Find where the given text appears and provide that cell's center as [X, Y] coordinate. 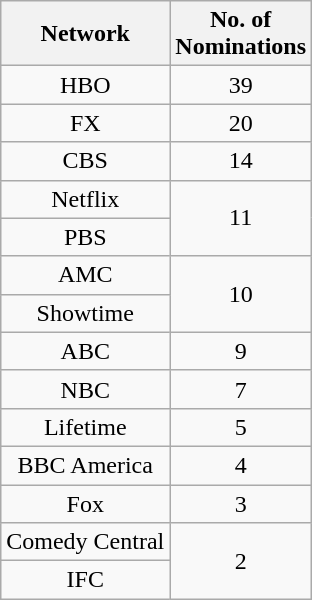
9 [241, 351]
39 [241, 85]
7 [241, 389]
FX [86, 123]
Netflix [86, 199]
IFC [86, 580]
Comedy Central [86, 542]
2 [241, 561]
Fox [86, 503]
NBC [86, 389]
14 [241, 161]
5 [241, 427]
20 [241, 123]
AMC [86, 275]
CBS [86, 161]
3 [241, 503]
10 [241, 294]
ABC [86, 351]
BBC America [86, 465]
Network [86, 34]
PBS [86, 237]
Lifetime [86, 427]
11 [241, 218]
4 [241, 465]
HBO [86, 85]
Showtime [86, 313]
No. ofNominations [241, 34]
